Return (X, Y) of the center of cell containing provided text 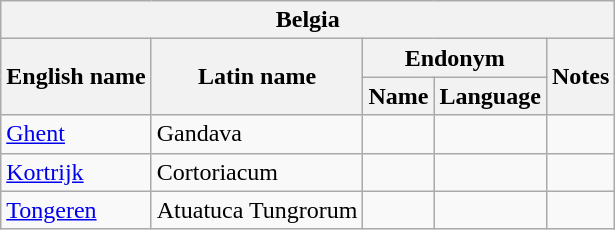
Latin name (257, 77)
Cortoriacum (257, 172)
Tongeren (76, 210)
Notes (580, 77)
English name (76, 77)
Kortrijk (76, 172)
Ghent (76, 134)
Belgia (308, 20)
Endonym (454, 58)
Atuatuca Tungrorum (257, 210)
Gandava (257, 134)
Name (398, 96)
Language (490, 96)
